Extract the (x, y) coordinate from the center of the cell holding the provided text.  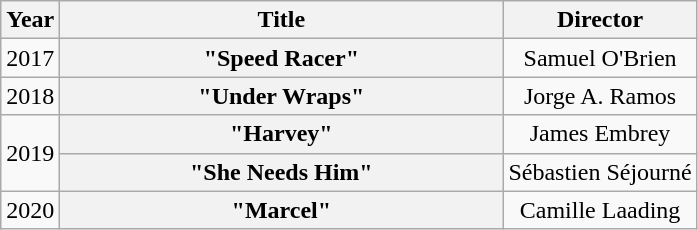
"Speed Racer" (282, 58)
Camille Laading (600, 210)
Director (600, 20)
Jorge A. Ramos (600, 96)
2018 (30, 96)
"She Needs Him" (282, 172)
Title (282, 20)
Samuel O'Brien (600, 58)
"Marcel" (282, 210)
James Embrey (600, 134)
2017 (30, 58)
2019 (30, 153)
Year (30, 20)
"Under Wraps" (282, 96)
Sébastien Séjourné (600, 172)
"Harvey" (282, 134)
2020 (30, 210)
